Pinpoint the cell where the given text exists, returning its [x, y] midpoint coordinate. 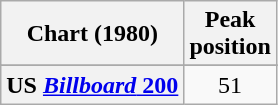
US Billboard 200 [92, 85]
Peakposition [230, 34]
Chart (1980) [92, 34]
51 [230, 85]
